Find where the given text appears and provide that cell's center as [X, Y] coordinate. 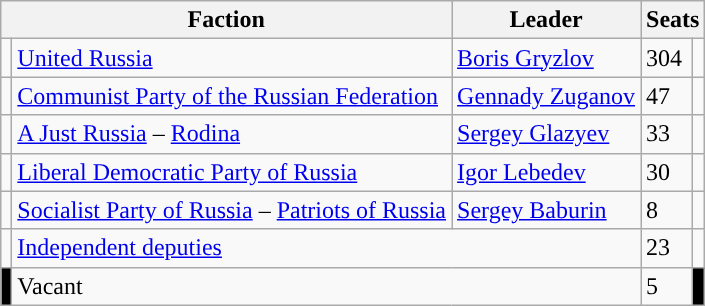
8 [667, 210]
Faction [226, 20]
30 [667, 172]
5 [667, 286]
Gennady Zuganov [546, 96]
23 [667, 248]
Communist Party of the Russian Federation [232, 96]
Socialist Party of Russia – Patriots of Russia [232, 210]
304 [667, 58]
Leader [546, 20]
33 [667, 134]
Boris Gryzlov [546, 58]
Vacant [326, 286]
Liberal Democratic Party of Russia [232, 172]
Seats [673, 20]
Sergey Glazyev [546, 134]
Igor Lebedev [546, 172]
47 [667, 96]
Independent deputies [326, 248]
Sergey Baburin [546, 210]
United Russia [232, 58]
A Just Russia – Rodina [232, 134]
